From the cell containing the given text, extract its center point as [X, Y] coordinate. 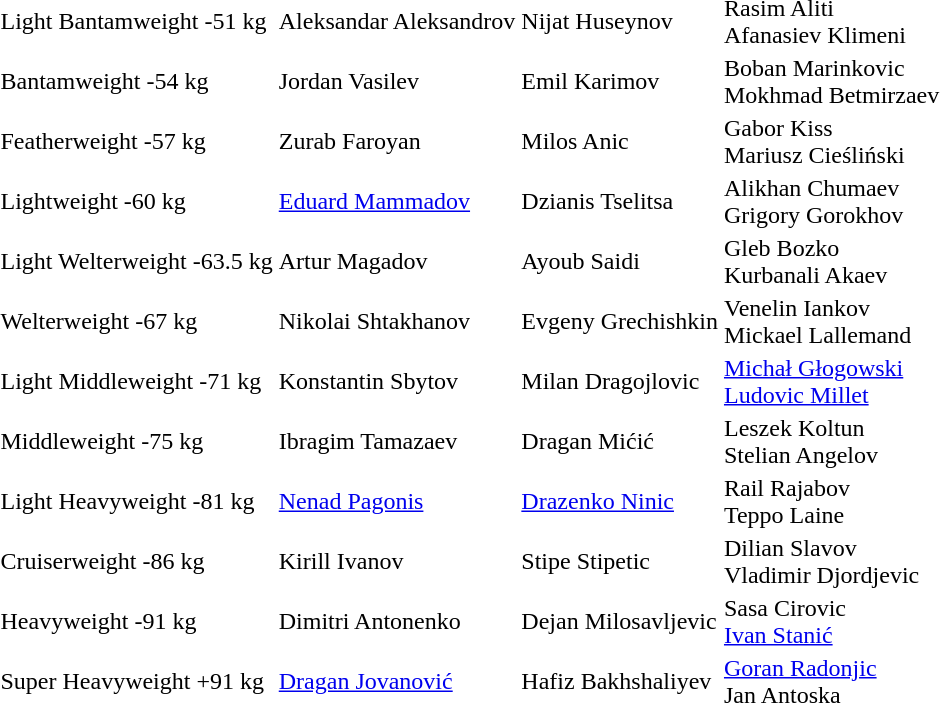
Milan Dragojlovic [620, 382]
Eduard Mammadov [397, 202]
Milos Anic [620, 142]
Dragan Mićić [620, 442]
Michał Głogowski Ludovic Millet [831, 382]
Konstantin Sbytov [397, 382]
Dzianis Tselitsa [620, 202]
Venelin Iankov Mickael Lallemand [831, 322]
Dejan Milosavljevic [620, 622]
Sasa Cirovic Ivan Stanić [831, 622]
Drazenko Ninic [620, 502]
Dilian Slavov Vladimir Djordjevic [831, 562]
Nikolai Shtakhanov [397, 322]
Nenad Pagonis [397, 502]
Gleb Bozko Kurbanali Akaev [831, 262]
Boban Marinkovic Mokhmad Betmirzaev [831, 82]
Emil Karimov [620, 82]
Leszek Koltun Stelian Angelov [831, 442]
Zurab Faroyan [397, 142]
Jordan Vasilev [397, 82]
Gabor Kiss Mariusz Cieśliński [831, 142]
Rail Rajabov Teppo Laine [831, 502]
Ibragim Tamazaev [397, 442]
Stipe Stipetic [620, 562]
Alikhan Chumaev Grigory Gorokhov [831, 202]
Kirill Ivanov [397, 562]
Evgeny Grechishkin [620, 322]
Dimitri Antonenko [397, 622]
Ayoub Saidi [620, 262]
Artur Magadov [397, 262]
